Extract the (x, y) coordinate from the center of the cell holding the provided text.  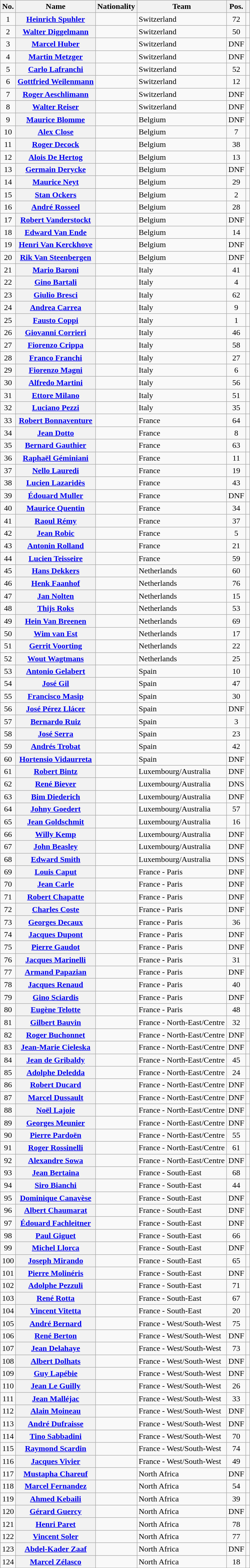
Alex Close (56, 132)
Fiorenzo Magni (56, 370)
82 (8, 1035)
Henri Van Kerckhove (56, 245)
Jean-Marie Cieleska (56, 1047)
87 (8, 1098)
Germain Derycke (56, 170)
93 (8, 1173)
Marcel Huber (56, 44)
84 (8, 1060)
Gino Bartali (56, 282)
Maurice Blomme (56, 119)
Team (182, 7)
Hortensio Vidaurreta (56, 759)
Pierre Pardoën (56, 1135)
No. (8, 7)
Gerrit Voorting (56, 646)
98 (8, 1236)
113 (8, 1424)
Maurice Quentin (56, 508)
Ettore Milano (56, 395)
106 (8, 1336)
96 (8, 1211)
Fausto Coppi (56, 320)
Lucien Lazaridès (56, 483)
José Pérez Llácer (56, 709)
118 (8, 1486)
Siro Bianchi (56, 1185)
Mario Baroni (56, 270)
Marcel Dussault (56, 1098)
Jacques Renaud (56, 985)
104 (8, 1311)
Raoul Rémy (56, 521)
Raphaël Géminiani (56, 458)
Adolphe Deledda (56, 1072)
Roger Decock (56, 144)
Henri Paret (56, 1524)
110 (8, 1386)
115 (8, 1449)
Edward Smith (56, 859)
Bernard Gauthier (56, 445)
Alois De Hertog (56, 157)
Hans Dekkers (56, 571)
121 (8, 1524)
André Dufraisse (56, 1424)
Alain Moineau (56, 1411)
117 (8, 1474)
Lucien Teisseire (56, 558)
Jacques Marinelli (56, 960)
Tino Sabbadini (56, 1436)
Heinrich Spuhler (56, 19)
Jean Malléjac (56, 1399)
114 (8, 1436)
109 (8, 1374)
Édouard Fachleitner (56, 1223)
86 (8, 1085)
Nationality (116, 7)
Jean Bertaina (56, 1173)
111 (8, 1399)
103 (8, 1298)
Charles Coste (56, 909)
97 (8, 1223)
René Biever (56, 784)
René Rotta (56, 1298)
Ahmed Kebaili (56, 1499)
Bim Diederich (56, 797)
Georges Decaux (56, 922)
108 (8, 1361)
Pos. (236, 7)
Antonin Rolland (56, 546)
Bernardo Ruiz (56, 721)
Nello Lauredi (56, 470)
92 (8, 1160)
Jean Delahaye (56, 1348)
José Gil (56, 684)
Antonio Gelabert (56, 671)
Jean de Gribaldy (56, 1060)
Mustapha Chareuf (56, 1474)
José Serra (56, 734)
Martin Metzger (56, 57)
Dominique Canavèse (56, 1198)
Pierre Gaudot (56, 947)
Gérard Guercy (56, 1511)
Marcel Zélasco (56, 1561)
Joseph Mirando (56, 1261)
83 (8, 1047)
85 (8, 1072)
Robert Ducard (56, 1085)
Georges Meunier (56, 1123)
Abdel-Kader Zaaf (56, 1549)
122 (8, 1536)
Jean Robic (56, 533)
94 (8, 1185)
91 (8, 1148)
Giovanni Corrieri (56, 332)
99 (8, 1248)
Robert Chapatte (56, 897)
90 (8, 1135)
Vincent Vitetta (56, 1311)
95 (8, 1198)
Johny Goedert (56, 809)
Maurice Neyt (56, 182)
Thijs Roks (56, 609)
Willy Kemp (56, 834)
Louis Caput (56, 872)
Jean Dotto (56, 433)
Jean Le Guilly (56, 1386)
Andrea Carrea (56, 307)
Marcel Fernandez (56, 1486)
124 (8, 1561)
Robert Bonnaventure (56, 420)
Édouard Muller (56, 496)
Carlo Lafranchi (56, 69)
Eugène Telotte (56, 1010)
Henk Faanhof (56, 584)
105 (8, 1323)
Jan Nolten (56, 596)
Fiorenzo Crippa (56, 345)
Hein Van Breenen (56, 621)
Jean Carle (56, 884)
120 (8, 1511)
116 (8, 1461)
Gilbert Bauvin (56, 1022)
112 (8, 1411)
Luciano Pezzi (56, 408)
Wim van Est (56, 634)
Gino Sciardis (56, 997)
Gottfried Weilenmann (56, 82)
89 (8, 1123)
Stan Ockers (56, 195)
Jacques Dupont (56, 934)
123 (8, 1549)
Michel Llorca (56, 1248)
81 (8, 1022)
80 (8, 1010)
Edward Van Ende (56, 232)
Alexandre Sowa (56, 1160)
119 (8, 1499)
Paul Giguet (56, 1236)
Pierre Molinéris (56, 1273)
René Berton (56, 1336)
Robert Vanderstockt (56, 220)
107 (8, 1348)
Roger Aeschlimann (56, 94)
88 (8, 1110)
Raymond Scardin (56, 1449)
Noël Lajoie (56, 1110)
Alfredo Martini (56, 383)
79 (8, 997)
André Rosseel (56, 207)
Andrés Trobat (56, 746)
Jacques Vivier (56, 1461)
Walter Diggelmann (56, 32)
101 (8, 1273)
John Beasley (56, 847)
Adolphe Pezzuli (56, 1286)
Walter Reiser (56, 107)
Giulio Bresci (56, 295)
Albert Dolhats (56, 1361)
102 (8, 1286)
Robert Bintz (56, 772)
Roger Buchonnet (56, 1035)
Roger Rossinelli (56, 1148)
Albert Chaumarat (56, 1211)
Francisco Masip (56, 696)
Armand Papazian (56, 972)
Name (56, 7)
Guy Lapébie (56, 1374)
100 (8, 1261)
Franco Franchi (56, 357)
André Bernard (56, 1323)
Vincent Soler (56, 1536)
Rik Van Steenbergen (56, 257)
Wout Wagtmans (56, 659)
Jean Goldschmit (56, 822)
